Search for the cell housing the specified text and yield its [X, Y] center coordinate. 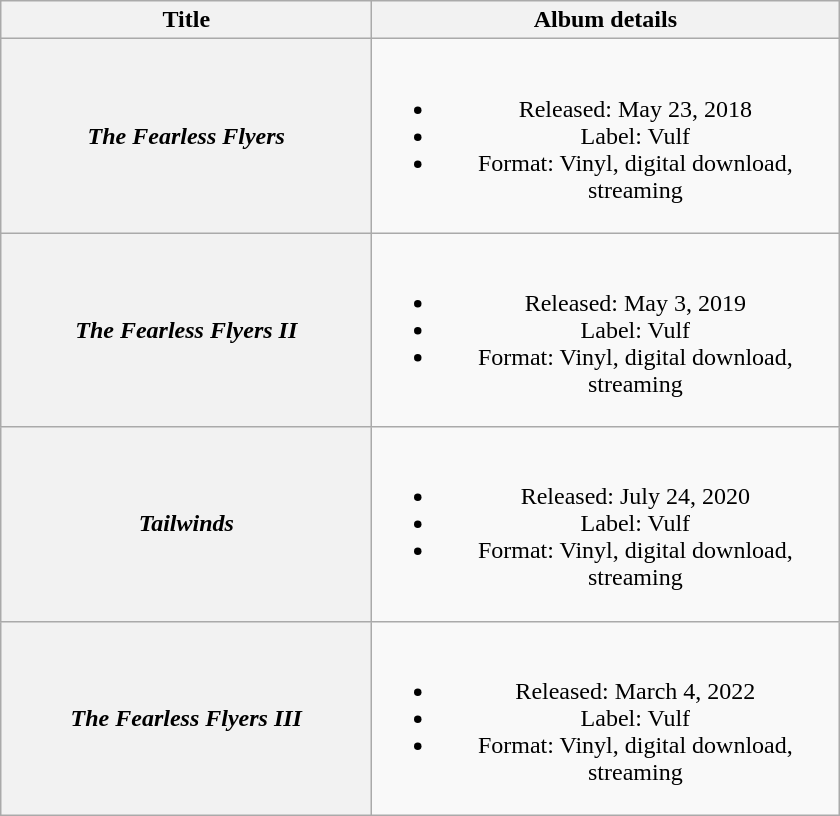
Released: March 4, 2022Label: VulfFormat: Vinyl, digital download, streaming [606, 718]
The Fearless Flyers II [186, 330]
Released: July 24, 2020Label: VulfFormat: Vinyl, digital download, streaming [606, 524]
Tailwinds [186, 524]
The Fearless Flyers [186, 136]
Album details [606, 20]
Title [186, 20]
Released: May 23, 2018Label: VulfFormat: Vinyl, digital download, streaming [606, 136]
Released: May 3, 2019Label: VulfFormat: Vinyl, digital download, streaming [606, 330]
The Fearless Flyers III [186, 718]
